From the cell containing the given text, extract its center point as (x, y) coordinate. 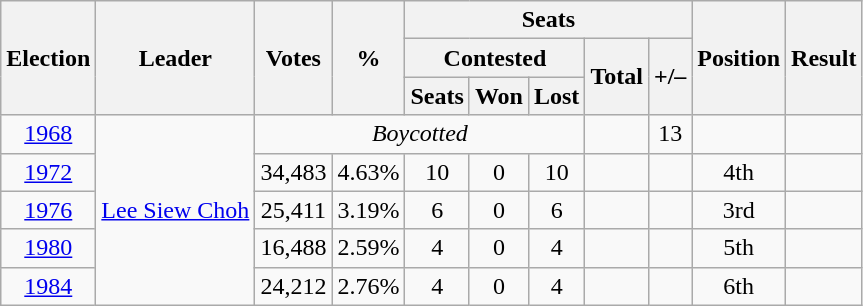
1984 (48, 286)
2.59% (368, 248)
1968 (48, 134)
Won (498, 96)
6th (739, 286)
16,488 (294, 248)
34,483 (294, 172)
25,411 (294, 210)
4.63% (368, 172)
24,212 (294, 286)
Election (48, 58)
% (368, 58)
5th (739, 248)
Position (739, 58)
3.19% (368, 210)
Total (617, 77)
13 (670, 134)
3rd (739, 210)
Result (824, 58)
Contested (495, 58)
4th (739, 172)
+/– (670, 77)
1972 (48, 172)
1976 (48, 210)
Lee Siew Choh (176, 210)
Leader (176, 58)
Boycotted (420, 134)
2.76% (368, 286)
1980 (48, 248)
Lost (556, 96)
Votes (294, 58)
